Identify which cell holds the provided text, then report its (x, y) central coordinate. 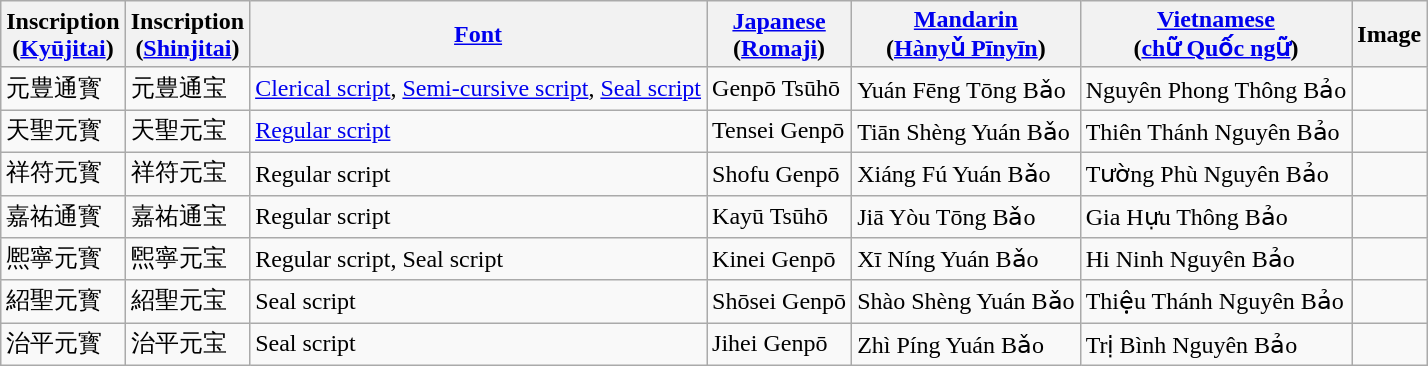
天聖元寳 (63, 132)
Shofu Genpō (780, 174)
Vietnamese(chữ Quốc ngữ) (1216, 34)
Shōsei Genpō (780, 302)
元豊通寳 (63, 88)
Hi Ninh Nguyên Bảo (1216, 260)
Mandarin(Hànyǔ Pīnyīn) (966, 34)
元豊通宝 (187, 88)
祥符元寳 (63, 174)
Xiáng Fú Yuán Bǎo (966, 174)
天聖元宝 (187, 132)
Shào Shèng Yuán Bǎo (966, 302)
祥符元宝 (187, 174)
Japanese(Romaji) (780, 34)
Jiā Yòu Tōng Bǎo (966, 216)
治平元宝 (187, 344)
嘉祐通寳 (63, 216)
嘉祐通宝 (187, 216)
Thiệu Thánh Nguyên Bảo (1216, 302)
Genpō Tsūhō (780, 88)
治平元寳 (63, 344)
Kayū Tsūhō (780, 216)
Zhì Píng Yuán Bǎo (966, 344)
紹聖元寳 (63, 302)
Tường Phù Nguyên Bảo (1216, 174)
Xī Níng Yuán Bǎo (966, 260)
Inscription(Shinjitai) (187, 34)
Clerical script, Semi-cursive script, Seal script (478, 88)
Font (478, 34)
紹聖元宝 (187, 302)
Image (1390, 34)
Tensei Genpō (780, 132)
Thiên Thánh Nguyên Bảo (1216, 132)
Yuán Fēng Tōng Bǎo (966, 88)
Jihei Genpō (780, 344)
Kinei Genpō (780, 260)
Trị Bình Nguyên Bảo (1216, 344)
熈寧元寳 (63, 260)
Regular script, Seal script (478, 260)
Gia Hựu Thông Bảo (1216, 216)
Tiān Shèng Yuán Bǎo (966, 132)
煕寧元宝 (187, 260)
Inscription(Kyūjitai) (63, 34)
Nguyên Phong Thông Bảo (1216, 88)
